Provide the [X, Y] coordinate of the cell's center where the given text is located.  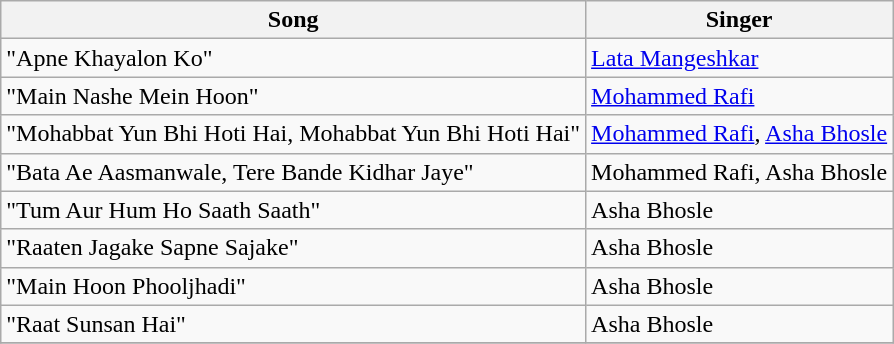
Song [294, 20]
"Tum Aur Hum Ho Saath Saath" [294, 210]
Mohammed Rafi [740, 96]
"Main Nashe Mein Hoon" [294, 96]
Lata Mangeshkar [740, 58]
"Raat Sunsan Hai" [294, 324]
Singer [740, 20]
"Main Hoon Phooljhadi" [294, 286]
"Mohabbat Yun Bhi Hoti Hai, Mohabbat Yun Bhi Hoti Hai" [294, 134]
"Raaten Jagake Sapne Sajake" [294, 248]
"Apne Khayalon Ko" [294, 58]
"Bata Ae Aasmanwale, Tere Bande Kidhar Jaye" [294, 172]
